Pinpoint the cell where the given text exists, returning its (X, Y) midpoint coordinate. 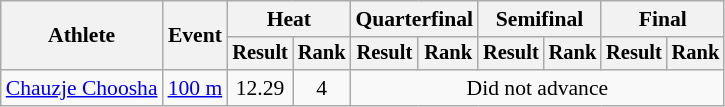
Semifinal (540, 19)
4 (322, 88)
Heat (288, 19)
Quarterfinal (414, 19)
Final (662, 19)
Athlete (82, 36)
100 m (196, 88)
Event (196, 36)
Chauzje Choosha (82, 88)
12.29 (260, 88)
Did not advance (537, 88)
